Search for the cell housing the specified text and yield its (X, Y) center coordinate. 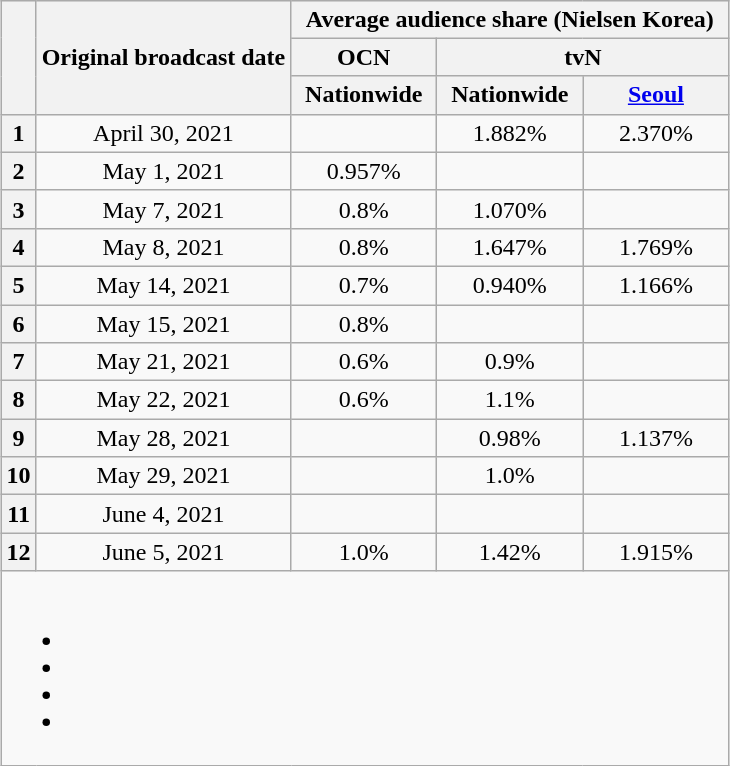
Average audience share (Nielsen Korea) (510, 19)
May 22, 2021 (164, 400)
May 15, 2021 (164, 323)
0.9% (510, 362)
OCN (364, 57)
1.137% (656, 438)
1.1% (510, 400)
1.647% (510, 247)
May 29, 2021 (164, 476)
1.769% (656, 247)
1.915% (656, 552)
7 (18, 362)
2.370% (656, 133)
0.940% (510, 285)
2 (18, 171)
3 (18, 209)
1.166% (656, 285)
10 (18, 476)
May 28, 2021 (164, 438)
1.070% (510, 209)
4 (18, 247)
0.98% (510, 438)
12 (18, 552)
Original broadcast date (164, 57)
1.882% (510, 133)
11 (18, 514)
June 4, 2021 (164, 514)
June 5, 2021 (164, 552)
8 (18, 400)
April 30, 2021 (164, 133)
5 (18, 285)
May 7, 2021 (164, 209)
May 8, 2021 (164, 247)
0.7% (364, 285)
May 14, 2021 (164, 285)
1 (18, 133)
May 21, 2021 (164, 362)
May 1, 2021 (164, 171)
0.957% (364, 171)
1.42% (510, 552)
Seoul (656, 95)
9 (18, 438)
6 (18, 323)
tvN (583, 57)
